Scan for the cell matching the given text and deliver its (x, y) coordinate at center. 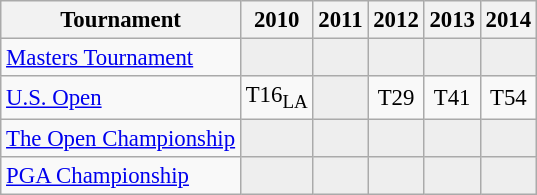
T54 (508, 98)
Masters Tournament (121, 58)
The Open Championship (121, 139)
T29 (396, 98)
2012 (396, 20)
2014 (508, 20)
T41 (452, 98)
T16LA (276, 98)
Tournament (121, 20)
U.S. Open (121, 98)
PGA Championship (121, 176)
2011 (340, 20)
2013 (452, 20)
2010 (276, 20)
